Return the [x, y] coordinate for the center point of the cell that contains the specified text.  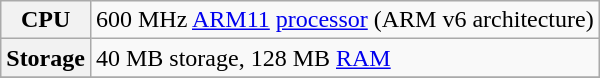
Storage [46, 58]
CPU [46, 20]
40 MB storage, 128 MB RAM [344, 58]
600 MHz ARM11 processor (ARM v6 architecture) [344, 20]
